From the cell containing the given text, extract its center point as (x, y) coordinate. 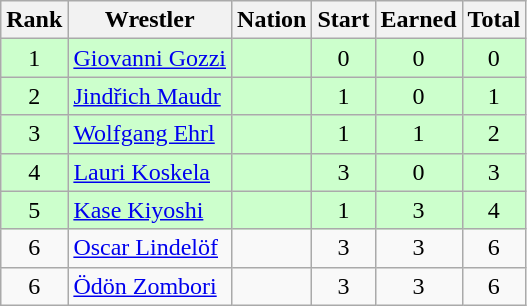
Rank (34, 20)
5 (34, 210)
Oscar Lindelöf (150, 248)
Lauri Koskela (150, 172)
Earned (418, 20)
Jindřich Maudr (150, 96)
Kase Kiyoshi (150, 210)
Nation (272, 20)
Giovanni Gozzi (150, 58)
Total (494, 20)
Start (344, 20)
Wrestler (150, 20)
Ödön Zombori (150, 286)
Wolfgang Ehrl (150, 134)
